Determine the [X, Y] coordinate at the center of the cell enclosing the given text.  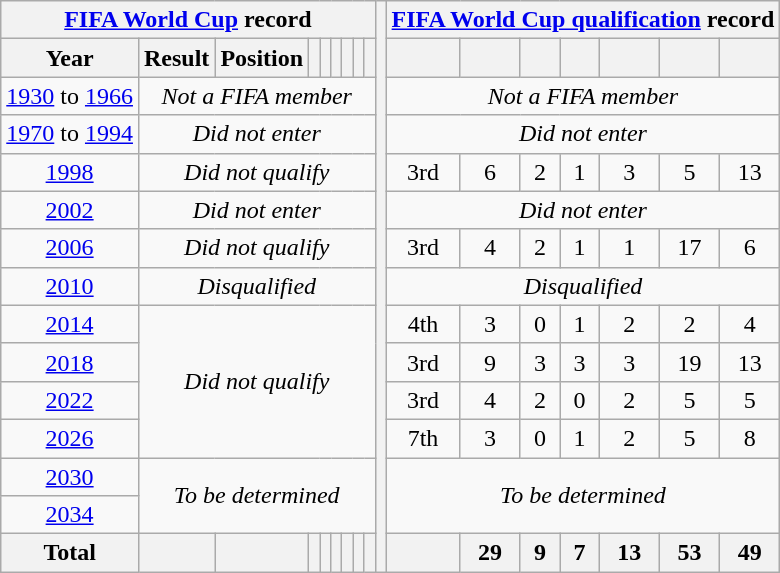
2034 [70, 515]
8 [750, 438]
2018 [70, 362]
Result [176, 58]
17 [689, 248]
2022 [70, 400]
2002 [70, 210]
2014 [70, 324]
4th [423, 324]
2006 [70, 248]
19 [689, 362]
53 [689, 553]
Year [70, 58]
2026 [70, 438]
49 [750, 553]
Position [262, 58]
FIFA World Cup qualification record [583, 20]
2010 [70, 286]
1930 to 1966 [70, 96]
7 [580, 553]
1998 [70, 172]
FIFA World Cup record [188, 20]
7th [423, 438]
2030 [70, 477]
29 [490, 553]
Total [70, 553]
1970 to 1994 [70, 134]
